Extract the [x, y] coordinate from the center of the cell holding the provided text.  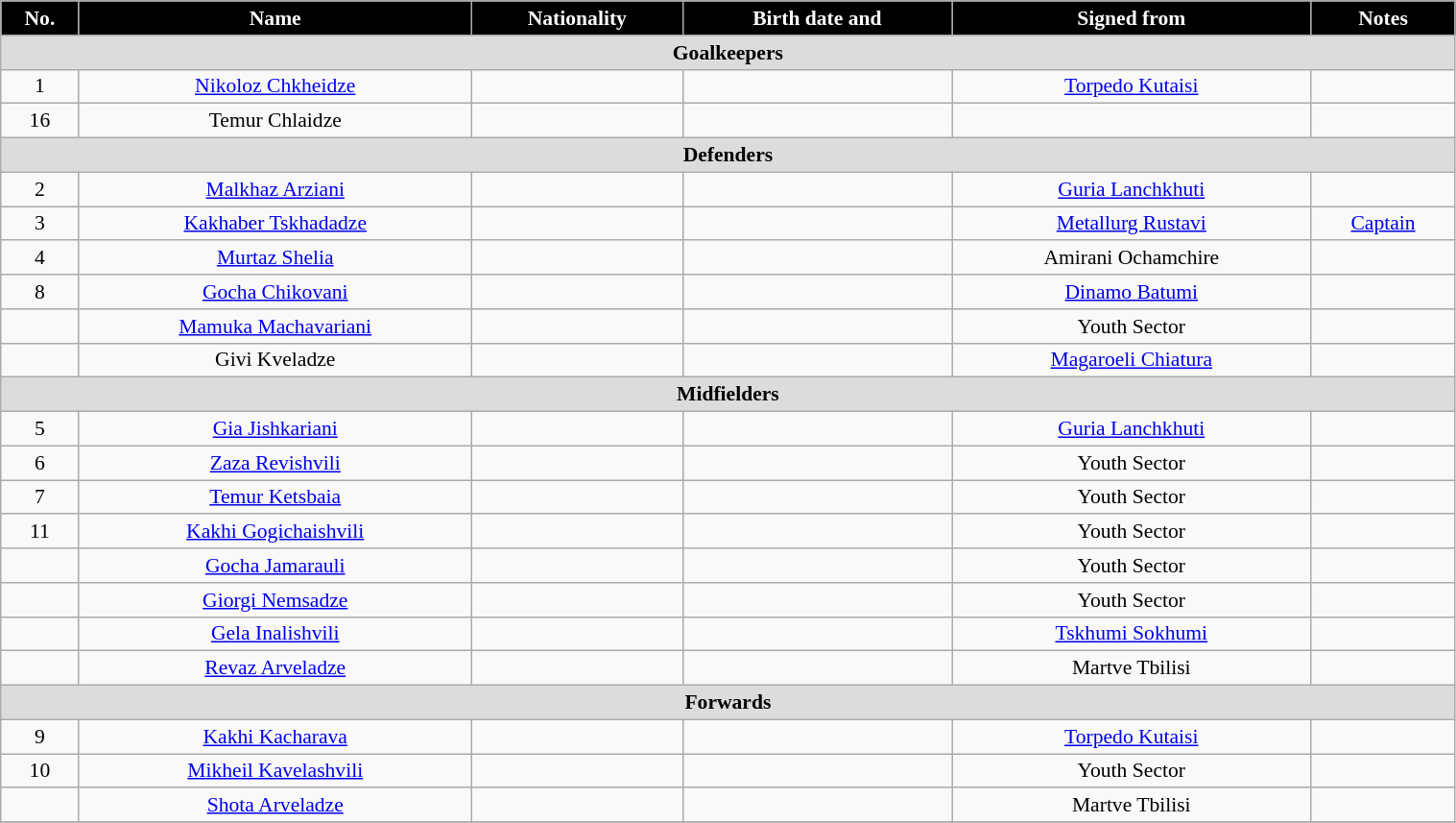
Zaza Revishvili [274, 463]
Givi Kveladze [274, 360]
Gela Inalishvili [274, 634]
8 [40, 292]
Gocha Chikovani [274, 292]
Malkhaz Arziani [274, 189]
Forwards [728, 703]
Temur Chlaidze [274, 121]
Magaroeli Chiatura [1132, 360]
2 [40, 189]
1 [40, 86]
Nikoloz Chkheidze [274, 86]
Mamuka Machavariani [274, 327]
4 [40, 258]
Shota Arveladze [274, 806]
10 [40, 771]
Name [274, 18]
Signed from [1132, 18]
Temur Ketsbaia [274, 497]
Murtaz Shelia [274, 258]
9 [40, 737]
Tskhumi Sokhumi [1132, 634]
Defenders [728, 156]
6 [40, 463]
5 [40, 429]
Goalkeepers [728, 53]
No. [40, 18]
7 [40, 497]
11 [40, 532]
Nationality [577, 18]
Amirani Ochamchire [1132, 258]
Gia Jishkariani [274, 429]
Dinamo Batumi [1132, 292]
Metallurg Rustavi [1132, 224]
16 [40, 121]
Giorgi Nemsadze [274, 600]
Midfielders [728, 395]
Kakhaber Tskhadadze [274, 224]
Mikheil Kavelashvili [274, 771]
Captain [1383, 224]
Revaz Arveladze [274, 668]
Gocha Jamarauli [274, 566]
Birth date and [817, 18]
3 [40, 224]
Notes [1383, 18]
Kakhi Gogichaishvili [274, 532]
Kakhi Kacharava [274, 737]
